For the text-containing cell, return its midpoint in (X, Y) coordinate format. 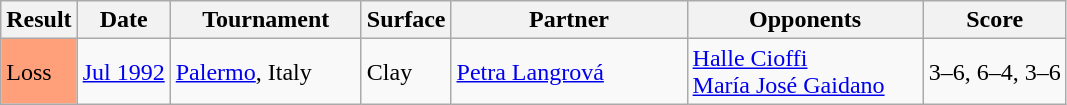
Palermo, Italy (266, 72)
Result (39, 20)
Loss (39, 72)
Date (124, 20)
Clay (406, 72)
Score (994, 20)
Halle Cioffi María José Gaidano (805, 72)
3–6, 6–4, 3–6 (994, 72)
Jul 1992 (124, 72)
Petra Langrová (569, 72)
Tournament (266, 20)
Partner (569, 20)
Opponents (805, 20)
Surface (406, 20)
